Pinpoint the cell where the given text exists, returning its (x, y) midpoint coordinate. 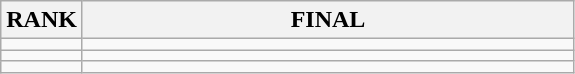
FINAL (328, 20)
RANK (42, 20)
